Output the [x, y] coordinate of the center of the cell containing the given text.  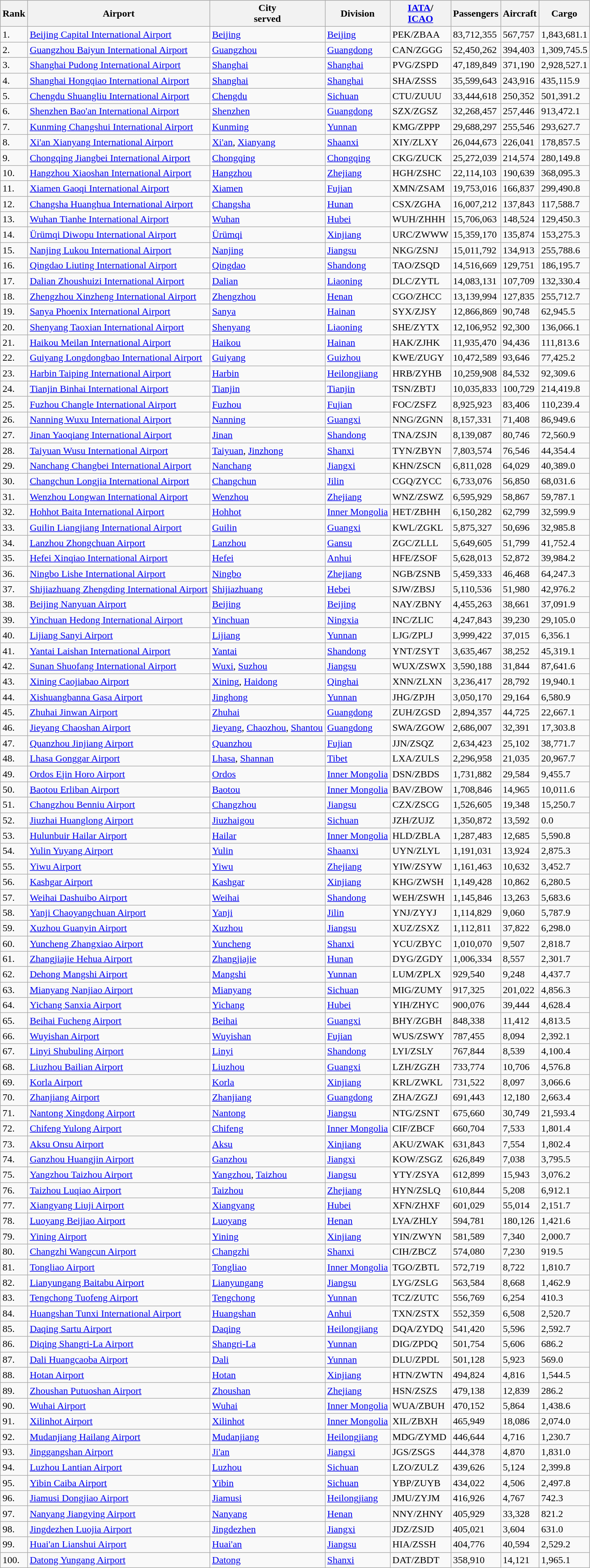
CKG/ZUCK [421, 157]
Shenyang [267, 327]
Zhengzhou [267, 296]
Zhoushan Putuoshan Airport [119, 1390]
Lanzhou [267, 543]
Changzhou [267, 805]
Rank [14, 14]
Xilinhot Airport [119, 1421]
1,161,463 [475, 866]
XIY/ZLXY [421, 142]
46,468 [520, 574]
YNT/ZSYT [421, 651]
5,683.6 [564, 897]
14,516,669 [475, 266]
Luoyang Beijiao Airport [119, 1221]
8,722 [520, 1267]
23. [14, 373]
7,803,574 [475, 451]
6,356.1 [564, 635]
5,596 [520, 1329]
127,835 [520, 296]
Yibin Caiba Airport [119, 1483]
8,094 [520, 1036]
Haikou [267, 343]
HAK/ZJHK [421, 343]
Baotou [267, 789]
60. [14, 944]
556,769 [475, 1298]
Guangzhou Baiyun International Airport [119, 50]
Weihai Dashuibo Airport [119, 897]
2. [14, 50]
6,912.1 [564, 1190]
Tibet [358, 759]
280,149.8 [564, 157]
26. [14, 419]
691,443 [475, 1098]
594,781 [475, 1221]
541,420 [475, 1329]
1,462.9 [564, 1283]
Kunming Changshui International Airport [119, 127]
TSN/ZBTJ [421, 389]
Jinan Yaoqiang International Airport [119, 435]
6. [14, 111]
10,472,589 [475, 358]
71,408 [520, 419]
293,627.7 [564, 127]
32. [14, 512]
38. [14, 604]
Diqing Shangri-La Airport [119, 1344]
Huai'an Lianshui Airport [119, 1545]
444,378 [475, 1452]
29,105.0 [564, 620]
7,230 [520, 1252]
Nanchang Changbei International Airport [119, 466]
8,539 [520, 1051]
132,330.4 [564, 281]
Yulin [267, 851]
135,874 [520, 235]
12,180 [520, 1098]
569.0 [564, 1360]
501,128 [475, 1360]
Liuzhou [267, 1067]
76. [14, 1190]
BHY/ZGBH [421, 1021]
Beihai [267, 1021]
JHG/ZPJH [421, 697]
57. [14, 897]
8. [14, 142]
Wenzhou [267, 497]
Quanzhou Jinjiang Airport [119, 743]
Jinan [267, 435]
8,097 [520, 1082]
Jinghong [267, 697]
SWA/ZGOW [421, 728]
TYN/ZBYN [421, 451]
1,145,846 [475, 897]
AKU/ZWAK [421, 1144]
2,663.4 [564, 1098]
501,754 [475, 1344]
Yangzhou Taizhou Airport [119, 1174]
7,554 [520, 1144]
LXA/ZULS [421, 759]
62,799 [520, 512]
Kashgar [267, 882]
DYG/ZGDY [421, 959]
Tengchong Tuofeng Airport [119, 1298]
166,837 [520, 188]
446,644 [475, 1437]
4,437.7 [564, 974]
54. [14, 851]
Changzhou Benniu Airport [119, 805]
Kunming [267, 127]
1,010,070 [475, 944]
70. [14, 1098]
29,688,297 [475, 127]
3,452.7 [564, 866]
UYN/ZLYL [421, 851]
Taizhou [267, 1190]
52. [14, 820]
44,354.4 [564, 451]
2,000.7 [564, 1236]
Nanyang Jiangying Airport [119, 1514]
18,086 [520, 1421]
100. [14, 1560]
31,844 [520, 666]
Wuhai Airport [119, 1406]
1,191,031 [475, 851]
Nanyang [267, 1514]
Beijing Capital International Airport [119, 34]
1,438.6 [564, 1406]
137,843 [520, 204]
Daqing Sartu Airport [119, 1329]
Jiuzhaigou [267, 820]
1,287,483 [475, 836]
612,899 [475, 1174]
2,894,357 [475, 713]
11,935,470 [475, 343]
Yanji Chaoyangchuan Airport [119, 913]
HET/ZBHH [421, 512]
631,843 [475, 1144]
Lijiang [267, 635]
LYI/ZSLY [421, 1051]
Korla [267, 1082]
Zhuhai Jinwan Airport [119, 713]
10,706 [520, 1067]
39,444 [520, 1005]
89. [14, 1390]
7. [14, 127]
YCU/ZBYC [421, 944]
Hefei Xinqiao International Airport [119, 558]
31. [14, 497]
136,066.1 [564, 327]
Changsha [267, 204]
64,029 [520, 466]
NAY/ZBNY [421, 604]
76,546 [520, 451]
47. [14, 743]
YBP/ZUYB [421, 1483]
5,787.9 [564, 913]
1,006,334 [475, 959]
Qingdao [267, 266]
YNJ/ZYYJ [421, 913]
50,696 [520, 528]
80. [14, 1252]
58,867 [520, 497]
41,752.4 [564, 543]
PEK/ZBAA [421, 34]
Linyi [267, 1051]
Chengdu [267, 96]
601,029 [475, 1206]
68. [14, 1067]
3,236,417 [475, 681]
9,060 [520, 913]
Tongliao Airport [119, 1267]
Division [358, 14]
Huangshan Tunxi International Airport [119, 1313]
Huangshan [267, 1313]
51,799 [520, 543]
1,731,882 [475, 774]
45. [14, 713]
2,399.8 [564, 1468]
Datong [267, 1560]
Yulin Yuyang Airport [119, 851]
Changchun Longjia International Airport [119, 481]
190,639 [520, 173]
Fuzhou [267, 404]
33,444,618 [475, 96]
KOW/ZSGZ [421, 1159]
29,584 [520, 774]
8,557 [520, 959]
552,359 [475, 1313]
Luzhou Lantian Airport [119, 1468]
JZH/ZUJZ [421, 820]
68,031.6 [564, 481]
HFE/ZSOF [421, 558]
3,590,188 [475, 666]
URC/ZWWW [421, 235]
94,436 [520, 343]
YIN/ZWYN [421, 1236]
2,686,007 [475, 728]
90,748 [520, 312]
15,943 [520, 1174]
6,580.9 [564, 697]
99. [14, 1545]
39,230 [520, 620]
Quanzhou [267, 743]
Ningbo Lishe International Airport [119, 574]
Nanjing Lukou International Airport [119, 250]
7,340 [520, 1236]
Guizhou [358, 358]
HLD/ZBLA [421, 836]
2,074.0 [564, 1421]
FOC/ZSFZ [421, 404]
107,709 [520, 281]
19,348 [520, 805]
Xiangyang [267, 1206]
97. [14, 1514]
XFN/ZHXF [421, 1206]
YIW/ZSYW [421, 866]
28. [14, 451]
243,916 [520, 81]
4,813.5 [564, 1021]
9,248 [520, 974]
6,280.5 [564, 882]
18. [14, 296]
Xi'an Xianyang International Airport [119, 142]
Hotan [267, 1375]
660,704 [475, 1128]
465,949 [475, 1421]
Qingdao Liuting International Airport [119, 266]
Yiwu Airport [119, 866]
IATA/ICAO [421, 14]
6,733,076 [475, 481]
Ganzhou Huangjin Airport [119, 1159]
37,091.9 [564, 604]
66. [14, 1036]
6,811,028 [475, 466]
40. [14, 635]
405,021 [475, 1529]
21,035 [520, 759]
53. [14, 836]
Tianjin Binhai International Airport [119, 389]
Ürümqi [267, 235]
1,112,811 [475, 928]
787,455 [475, 1036]
Zhengzhou Xinzheng International Airport [119, 296]
Taiyuan Wusu International Airport [119, 451]
255,788.6 [564, 250]
Huai'an [267, 1545]
Ningxia [358, 620]
74. [14, 1159]
58. [14, 913]
Dali [267, 1360]
226,041 [520, 142]
Harbin [267, 373]
SHE/ZYTX [421, 327]
96. [14, 1498]
HIA/ZSSH [421, 1545]
ZHA/ZGZJ [421, 1098]
30. [14, 481]
Mangshi [267, 974]
1,350,872 [475, 820]
1,843,681.1 [564, 34]
Jieyang, Chaozhou, Shantou [267, 728]
Nanning Wuxu International Airport [119, 419]
HSN/ZSZS [421, 1390]
LJG/ZPLJ [421, 635]
Aircraft [520, 14]
Jingdezhen [267, 1529]
XMN/ZSAM [421, 188]
CGO/ZHCC [421, 296]
Luoyang [267, 1221]
45,319.1 [564, 651]
Wuhan [267, 219]
72. [14, 1128]
1,802.4 [564, 1144]
Xi'an, Xianyang [267, 142]
32,599.9 [564, 512]
92,309.6 [564, 373]
Dalian Zhoushuizi International Airport [119, 281]
10,259,908 [475, 373]
Hangzhou [267, 173]
913,472.1 [564, 111]
Linyi Shubuling Airport [119, 1051]
Lhasa Gonggar Airport [119, 759]
Shenyang Taoxian International Airport [119, 327]
32,985.8 [564, 528]
5,628,013 [475, 558]
574,080 [475, 1252]
563,584 [475, 1283]
358,910 [475, 1560]
405,929 [475, 1514]
Hulunbuir Hailar Airport [119, 836]
Luzhou [267, 1468]
TAO/ZSQD [421, 266]
Guangzhou [267, 50]
Chifeng Yulong Airport [119, 1128]
11. [14, 188]
Cityserved [267, 14]
Yantai Laishan International Airport [119, 651]
Changzhi [267, 1252]
Chengdu Shuangliu International Airport [119, 96]
BAV/ZBOW [421, 789]
Chifeng [267, 1128]
Lianyungang [267, 1283]
Xiamen Gaoqi International Airport [119, 188]
YTY/ZSYA [421, 1174]
HTN/ZWTN [421, 1375]
434,022 [475, 1483]
731,522 [475, 1082]
HYN/ZSLQ [421, 1190]
TXN/ZSTX [421, 1313]
3,635,467 [475, 651]
39. [14, 620]
16,007,212 [475, 204]
3,050,170 [475, 697]
Nanjing [267, 250]
117,588.7 [564, 204]
12. [14, 204]
286.2 [564, 1390]
Xilinhot [267, 1421]
Nantong Xingdong Airport [119, 1113]
41. [14, 651]
Tongliao [267, 1267]
10,035,833 [475, 389]
1,230.7 [564, 1437]
14,121 [520, 1560]
Ganzhou [267, 1159]
56,850 [520, 481]
13,263 [520, 897]
93,646 [520, 358]
62. [14, 974]
Yuncheng Zhangxiao Airport [119, 944]
1,309,745.5 [564, 50]
Mudanjiang Hailang Airport [119, 1437]
Sanya [267, 312]
25,102 [520, 743]
Jiamusi Dongjiao Airport [119, 1498]
14,083,131 [475, 281]
Hangzhou Xiaoshan International Airport [119, 173]
44. [14, 697]
1,965.1 [564, 1560]
37. [14, 589]
Ordos Ejin Horo Airport [119, 774]
JMU/ZYJM [421, 1498]
Ningbo [267, 574]
Dehong Mangshi Airport [119, 974]
Ürümqi Diwopu International Airport [119, 235]
93. [14, 1452]
Zhuhai [267, 713]
Yiwu [267, 866]
12,866,869 [475, 312]
Nanning [267, 419]
78. [14, 1221]
36. [14, 574]
38,252 [520, 651]
37,015 [520, 635]
929,540 [475, 974]
WUS/ZSWY [421, 1036]
1,708,846 [475, 789]
134,913 [520, 250]
3,795.5 [564, 1159]
98. [14, 1529]
Sanya Phoenix International Airport [119, 312]
6,508 [520, 1313]
64. [14, 1005]
1,810.7 [564, 1267]
2,151.7 [564, 1206]
29. [14, 466]
59,787.1 [564, 497]
5,110,536 [475, 589]
581,589 [475, 1236]
2,497.8 [564, 1483]
Hebei [358, 589]
52,872 [520, 558]
5,649,605 [475, 543]
HRB/ZYHB [421, 373]
410.3 [564, 1298]
13,592 [520, 820]
153,275.3 [564, 235]
4,506 [520, 1483]
Yanji [267, 913]
TNA/ZSJN [421, 435]
DLU/ZPDL [421, 1360]
Yangzhou, Taizhou [267, 1174]
Haikou Meilan International Airport [119, 343]
15,706,063 [475, 219]
87,641.6 [564, 666]
83. [14, 1298]
26,044,673 [475, 142]
9,507 [520, 944]
Mianyang [267, 990]
ZUH/ZGSD [421, 713]
55,014 [520, 1206]
40,389.0 [564, 466]
Wuhai [267, 1406]
Taiyuan, Jinzhong [267, 451]
100,729 [520, 389]
DAT/ZBDT [421, 1560]
4. [14, 81]
SYX/ZJSY [421, 312]
8,139,087 [475, 435]
Guilin Liangjiang International Airport [119, 528]
371,190 [520, 65]
Wenzhou Longwan International Airport [119, 497]
LZO/ZULZ [421, 1468]
6,298.0 [564, 928]
24. [14, 389]
Hailar [267, 836]
4,100.4 [564, 1051]
394,403 [520, 50]
5,208 [520, 1190]
Beihai Fucheng Airport [119, 1021]
2,928,527.1 [564, 65]
Yining Airport [119, 1236]
65. [14, 1021]
16. [14, 266]
Xining Caojiabao Airport [119, 681]
Jiamusi [267, 1498]
DIG/ZPDQ [421, 1344]
83,712,355 [475, 34]
Beijing Nanyuan Airport [119, 604]
Guiyang Longdongbao International Airport [119, 358]
Cargo [564, 14]
90. [14, 1406]
67. [14, 1051]
42. [14, 666]
DLC/ZYTL [421, 281]
48. [14, 759]
SJW/ZBSJ [421, 589]
Xining, Haidong [267, 681]
626,849 [475, 1159]
19,753,016 [475, 188]
129,450.3 [564, 219]
0.0 [564, 820]
1,801.4 [564, 1128]
KHN/ZSCN [421, 466]
KMG/ZPPP [421, 127]
1,114,829 [475, 913]
Ordos [267, 774]
Zhangjiajie [267, 959]
Nantong [267, 1113]
5,923 [520, 1360]
85. [14, 1329]
NKG/ZSNJ [421, 250]
SHA/ZSSS [421, 81]
Shenzhen [267, 111]
NGB/ZSNB [421, 574]
MIG/ZUMY [421, 990]
257,446 [520, 111]
87. [14, 1360]
14. [14, 235]
Jieyang Chaoshan Airport [119, 728]
4,455,263 [475, 604]
Zhangjiajie Hehua Airport [119, 959]
470,152 [475, 1406]
NNG/ZGNN [421, 419]
WUA/ZBUH [421, 1406]
214,419.8 [564, 389]
1,421.6 [564, 1221]
4,716 [520, 1437]
8,925,923 [475, 404]
Yichang Sanxia Airport [119, 1005]
4,628.4 [564, 1005]
12,106,952 [475, 327]
61. [14, 959]
80,746 [520, 435]
214,574 [520, 157]
Gansu [358, 543]
Xiamen [267, 188]
4,816 [520, 1375]
71. [14, 1113]
25,272,039 [475, 157]
Datong Yungang Airport [119, 1560]
2,301.7 [564, 959]
92. [14, 1437]
83,406 [520, 404]
39,984.2 [564, 558]
34. [14, 543]
435,115.9 [564, 81]
32,391 [520, 728]
JGS/ZSGS [421, 1452]
22. [14, 358]
5,459,333 [475, 574]
LUM/ZPLX [421, 974]
73. [14, 1144]
Airport [119, 14]
33,328 [520, 1514]
Nanchang [267, 466]
51,980 [520, 589]
MDG/ZYMD [421, 1437]
38,771.7 [564, 743]
Changsha Huanghua International Airport [119, 204]
7,533 [520, 1128]
404,776 [475, 1545]
Tengchong [267, 1298]
129,751 [520, 266]
LZH/ZGZH [421, 1067]
19,940.1 [564, 681]
WUH/ZHHH [421, 219]
95. [14, 1483]
299,490.8 [564, 188]
14,965 [520, 789]
110,239.4 [564, 404]
1. [14, 34]
44,725 [520, 713]
Shanghai Pudong International Airport [119, 65]
55. [14, 866]
13. [14, 219]
Wuyishan Airport [119, 1036]
368,095.3 [564, 173]
37,822 [520, 928]
2,634,423 [475, 743]
Yichang [267, 1005]
22,114,103 [475, 173]
6,150,282 [475, 512]
900,076 [475, 1005]
148,524 [520, 219]
15,250.7 [564, 805]
Chongqing Jiangbei International Airport [119, 157]
567,757 [520, 34]
51. [14, 805]
CIF/ZBCF [421, 1128]
CGQ/ZYCC [421, 481]
479,138 [475, 1390]
Xuzhou [267, 928]
17. [14, 281]
Lianyungang Baitabu Airport [119, 1283]
86,949.6 [564, 419]
Qinghai [358, 681]
72,560.9 [564, 435]
40,594 [520, 1545]
84,532 [520, 373]
75. [14, 1174]
848,338 [475, 1021]
2,529.2 [564, 1545]
Liuzhou Bailian Airport [119, 1067]
Yinchuan Hedong International Airport [119, 620]
Lanzhou Zhongchuan Airport [119, 543]
Baotou Erliban Airport [119, 789]
LYA/ZHLY [421, 1221]
2,818.7 [564, 944]
Hohhot [267, 512]
Mudanjiang [267, 1437]
17,303.8 [564, 728]
Jiuzhai Huanglong Airport [119, 820]
KWE/ZUGY [421, 358]
Sunan Shuofang International Airport [119, 666]
767,844 [475, 1051]
919.5 [564, 1252]
Shijiazhuang Zhengding International Airport [119, 589]
494,824 [475, 1375]
180,126 [520, 1221]
Hohhot Baita International Airport [119, 512]
742.3 [564, 1498]
DSN/ZBDS [421, 774]
Kashgar Airport [119, 882]
Harbin Taiping International Airport [119, 373]
20. [14, 327]
CIH/ZBCZ [421, 1252]
8,157,331 [475, 419]
4,856.3 [564, 990]
250,352 [520, 96]
Xishuangbanna Gasa Airport [119, 697]
88. [14, 1375]
Zhanjiang Airport [119, 1098]
XIL/ZBXH [421, 1421]
255,546 [520, 127]
30,749 [520, 1113]
XUZ/ZSXZ [421, 928]
Fuzhou Changle International Airport [119, 404]
INC/ZLIC [421, 620]
10,862 [520, 882]
Zhanjiang [267, 1098]
KWL/ZGKL [421, 528]
28,792 [520, 681]
3,076.2 [564, 1174]
WNZ/ZSWZ [421, 497]
186,195.7 [564, 266]
Ji'an [267, 1452]
610,844 [475, 1190]
62,945.5 [564, 312]
JJN/ZSQZ [421, 743]
56. [14, 882]
33. [14, 528]
46. [14, 728]
Yantai [267, 651]
4,870 [520, 1452]
CAN/ZGGG [421, 50]
Wuyishan [267, 1036]
20,967.7 [564, 759]
5,124 [520, 1468]
Hotan Airport [119, 1375]
1,149,428 [475, 882]
35,599,643 [475, 81]
8,668 [520, 1283]
PVG/ZSPD [421, 65]
ZGC/ZLLL [421, 543]
Mianyang Nanjiao Airport [119, 990]
1,526,605 [475, 805]
TGO/ZBTL [421, 1267]
50. [14, 789]
Yinchuan [267, 620]
6,254 [520, 1298]
DQA/ZYDQ [421, 1329]
CTU/ZUUU [421, 96]
201,022 [520, 990]
32,268,457 [475, 111]
84. [14, 1313]
3. [14, 65]
2,592.7 [564, 1329]
Guiyang [267, 358]
NTG/ZSNT [421, 1113]
SZX/ZGSZ [421, 111]
Aksu [267, 1144]
5. [14, 96]
Aksu Onsu Airport [119, 1144]
5,590.8 [564, 836]
5,606 [520, 1344]
Shenzhen Bao'an International Airport [119, 111]
3,066.6 [564, 1082]
10. [14, 173]
7,038 [520, 1159]
178,857.5 [564, 142]
52,450,262 [475, 50]
4,247,843 [475, 620]
Dalian [267, 281]
29,164 [520, 697]
64,247.3 [564, 574]
YIH/ZHYC [421, 1005]
38,661 [520, 604]
255,712.7 [564, 296]
12,685 [520, 836]
13,139,994 [475, 296]
Weihai [267, 897]
94. [14, 1468]
631.0 [564, 1529]
59. [14, 928]
9,455.7 [564, 774]
Shijiazhuang [267, 589]
3,604 [520, 1529]
821.2 [564, 1514]
2,392.1 [564, 1036]
82. [14, 1283]
CSX/ZGHA [421, 204]
686.2 [564, 1344]
42,976.2 [564, 589]
86. [14, 1344]
Passengers [475, 14]
6,595,929 [475, 497]
733,774 [475, 1067]
1,831.0 [564, 1452]
4,576.8 [564, 1067]
KRL/ZWKL [421, 1082]
Xiangyang Liuji Airport [119, 1206]
27. [14, 435]
Wuxi, Suzhou [267, 666]
10,632 [520, 866]
81. [14, 1267]
917,325 [475, 990]
Korla Airport [119, 1082]
Taizhou Luqiao Airport [119, 1190]
Lhasa, Shannan [267, 759]
15,359,170 [475, 235]
NNY/ZHNY [421, 1514]
11,412 [520, 1021]
77. [14, 1206]
Yuncheng [267, 944]
XNN/ZLXN [421, 681]
22,667.1 [564, 713]
WEH/ZSWH [421, 897]
3,999,422 [475, 635]
HGH/ZSHC [421, 173]
21. [14, 343]
2,520.7 [564, 1313]
Zhoushan [267, 1390]
77,425.2 [564, 358]
9. [14, 157]
501,391.2 [564, 96]
19. [14, 312]
Changzhi Wangcun Airport [119, 1252]
13,924 [520, 851]
69. [14, 1082]
92,300 [520, 327]
63. [14, 990]
JDZ/ZSJD [421, 1529]
Shangri-La [267, 1344]
79. [14, 1236]
5,864 [520, 1406]
675,660 [475, 1113]
Xuzhou Guanyin Airport [119, 928]
1,544.5 [564, 1375]
2,875.3 [564, 851]
Yibin [267, 1483]
91. [14, 1421]
Yining [267, 1236]
15,011,792 [475, 250]
CZX/ZSCG [421, 805]
Changchun [267, 481]
2,296,958 [475, 759]
Guilin [267, 528]
15. [14, 250]
Daqing [267, 1329]
Jinggangshan Airport [119, 1452]
49. [14, 774]
439,626 [475, 1468]
WUX/ZSWX [421, 666]
Dali Huangcaoba Airport [119, 1360]
4,767 [520, 1498]
43. [14, 681]
KHG/ZWSH [421, 882]
5,875,327 [475, 528]
35. [14, 558]
10,011.6 [564, 789]
LYG/ZSLG [421, 1283]
12,839 [520, 1390]
Shanghai Hongqiao International Airport [119, 81]
Wuhan Tianhe International Airport [119, 219]
47,189,849 [475, 65]
111,813.6 [564, 343]
21,593.4 [564, 1113]
572,719 [475, 1267]
TCZ/ZUTC [421, 1298]
Lijiang Sanyi Airport [119, 635]
25. [14, 404]
Hefei [267, 558]
Jingdezhen Luojia Airport [119, 1529]
416,926 [475, 1498]
